Provide the (x, y) coordinate of the cell's center where the given text is located.  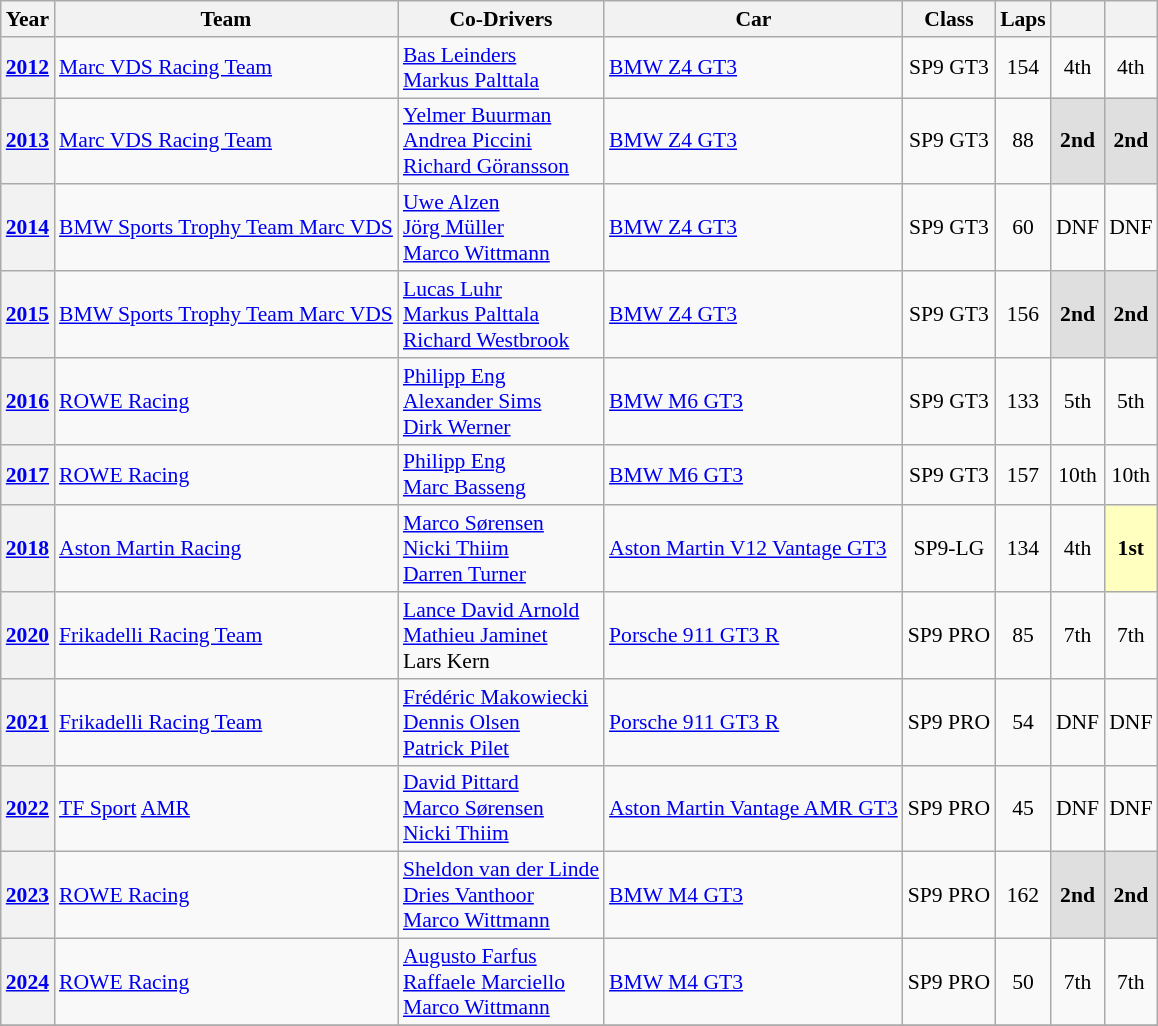
88 (1023, 142)
Lance David Arnold Mathieu Jaminet Lars Kern (501, 636)
Sheldon van der Linde Dries Vanthoor Marco Wittmann (501, 896)
Class (949, 19)
2017 (28, 474)
2022 (28, 808)
Team (226, 19)
Frédéric Makowiecki Dennis Olsen Patrick Pilet (501, 722)
Yelmer Buurman Andrea Piccini Richard Göransson (501, 142)
Bas Leinders Markus Palttala (501, 68)
157 (1023, 474)
2016 (28, 402)
154 (1023, 68)
2021 (28, 722)
Philipp Eng Alexander Sims Dirk Werner (501, 402)
Marco Sørensen Nicki Thiim Darren Turner (501, 550)
Augusto Farfus Raffaele Marciello Marco Wittmann (501, 982)
156 (1023, 314)
60 (1023, 228)
133 (1023, 402)
Aston Martin Racing (226, 550)
45 (1023, 808)
2018 (28, 550)
134 (1023, 550)
162 (1023, 896)
Car (754, 19)
Aston Martin Vantage AMR GT3 (754, 808)
Co-Drivers (501, 19)
TF Sport AMR (226, 808)
Laps (1023, 19)
Aston Martin V12 Vantage GT3 (754, 550)
85 (1023, 636)
Lucas Luhr Markus Palttala Richard Westbrook (501, 314)
David Pittard Marco Sørensen Nicki Thiim (501, 808)
50 (1023, 982)
1st (1130, 550)
54 (1023, 722)
SP9-LG (949, 550)
2023 (28, 896)
2015 (28, 314)
2020 (28, 636)
2024 (28, 982)
2014 (28, 228)
Year (28, 19)
2013 (28, 142)
2012 (28, 68)
Philipp Eng Marc Basseng (501, 474)
Uwe Alzen Jörg Müller Marco Wittmann (501, 228)
